Determine the [X, Y] coordinate at the center of the cell enclosing the given text.  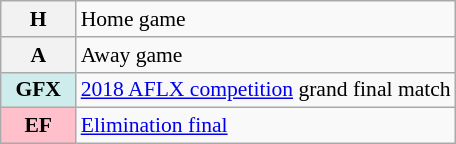
Away game [266, 55]
GFX [38, 90]
2018 AFLX competition grand final match [266, 90]
H [38, 19]
EF [38, 126]
Home game [266, 19]
A [38, 55]
Elimination final [266, 126]
